From the cell containing the given text, extract its center point as [X, Y] coordinate. 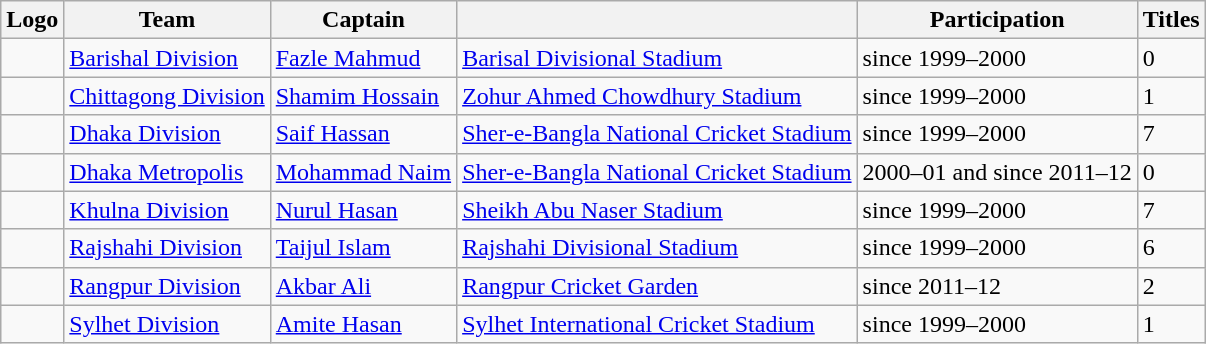
Titles [1171, 20]
Team [167, 20]
Dhaka Metropolis [167, 172]
Rajshahi Divisional Stadium [657, 248]
Mohammad Naim [363, 172]
Sylhet Division [167, 324]
Rangpur Cricket Garden [657, 286]
Captain [363, 20]
Amite Hasan [363, 324]
Saif Hassan [363, 134]
Participation [997, 20]
Akbar Ali [363, 286]
Zohur Ahmed Chowdhury Stadium [657, 96]
Nurul Hasan [363, 210]
Barisal Divisional Stadium [657, 58]
Rajshahi Division [167, 248]
6 [1171, 248]
since 2011–12 [997, 286]
Rangpur Division [167, 286]
Barishal Division [167, 58]
Chittagong Division [167, 96]
2 [1171, 286]
Dhaka Division [167, 134]
Taijul Islam [363, 248]
Khulna Division [167, 210]
Shamim Hossain [363, 96]
Logo [32, 20]
Sylhet International Cricket Stadium [657, 324]
Fazle Mahmud [363, 58]
Sheikh Abu Naser Stadium [657, 210]
2000–01 and since 2011–12 [997, 172]
